Identify which cell holds the provided text, then report its [x, y] central coordinate. 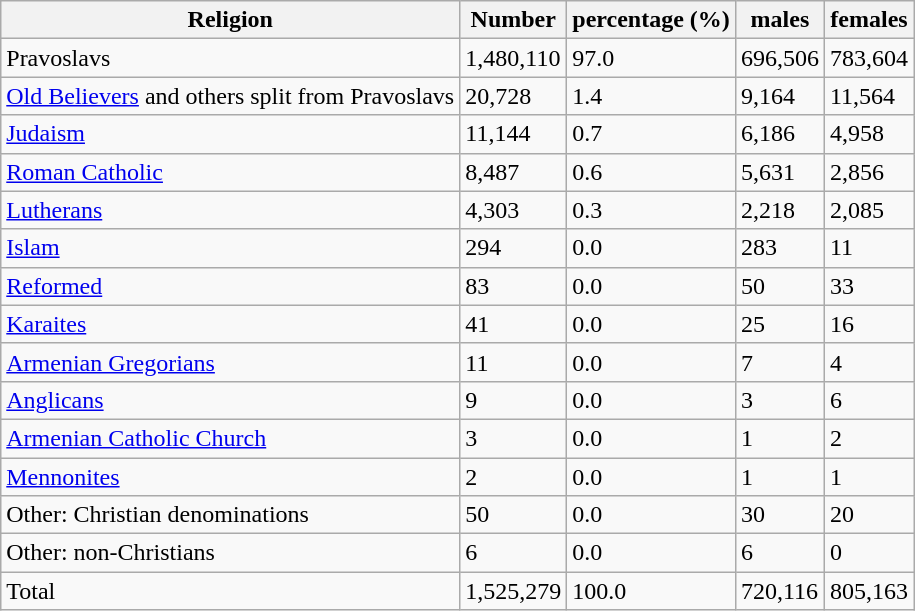
1,525,279 [514, 591]
783,604 [868, 58]
Roman Catholic [230, 172]
4,958 [868, 134]
11,144 [514, 134]
11,564 [868, 96]
males [780, 20]
30 [780, 515]
41 [514, 324]
Number [514, 20]
1,480,110 [514, 58]
Armenian Gregorians [230, 362]
Religion [230, 20]
0.7 [652, 134]
Armenian Catholic Church [230, 438]
33 [868, 286]
5,631 [780, 172]
2,218 [780, 210]
Total [230, 591]
696,506 [780, 58]
Old Believers and others split from Pravoslavs [230, 96]
100.0 [652, 591]
Mennonites [230, 477]
16 [868, 324]
0.6 [652, 172]
8,487 [514, 172]
Judaism [230, 134]
4,303 [514, 210]
805,163 [868, 591]
2,856 [868, 172]
1.4 [652, 96]
294 [514, 248]
Karaites [230, 324]
Lutherans [230, 210]
25 [780, 324]
Islam [230, 248]
20 [868, 515]
Other: Christian denominations [230, 515]
0.3 [652, 210]
283 [780, 248]
9 [514, 400]
20,728 [514, 96]
Anglicans [230, 400]
Other: non-Christians [230, 553]
720,116 [780, 591]
Reformed [230, 286]
4 [868, 362]
2,085 [868, 210]
83 [514, 286]
9,164 [780, 96]
0 [868, 553]
97.0 [652, 58]
females [868, 20]
6,186 [780, 134]
7 [780, 362]
Pravoslavs [230, 58]
percentage (%) [652, 20]
